Identify which cell holds the provided text, then report its [x, y] central coordinate. 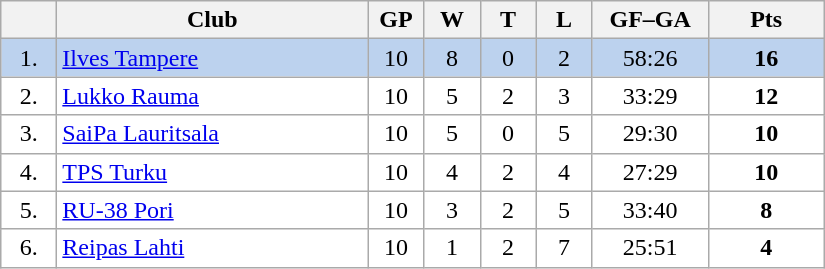
Lukko Rauma [212, 96]
33:29 [650, 96]
3. [29, 134]
Pts [766, 20]
Reipas Lahti [212, 248]
12 [766, 96]
W [452, 20]
Ilves Tampere [212, 58]
16 [766, 58]
T [508, 20]
SaiPa Lauritsala [212, 134]
6. [29, 248]
1. [29, 58]
GF–GA [650, 20]
5. [29, 210]
Club [212, 20]
29:30 [650, 134]
25:51 [650, 248]
GP [396, 20]
4. [29, 172]
TPS Turku [212, 172]
2. [29, 96]
1 [452, 248]
RU-38 Pori [212, 210]
L [564, 20]
33:40 [650, 210]
7 [564, 248]
27:29 [650, 172]
58:26 [650, 58]
